Find where the given text appears and provide that cell's center as [x, y] coordinate. 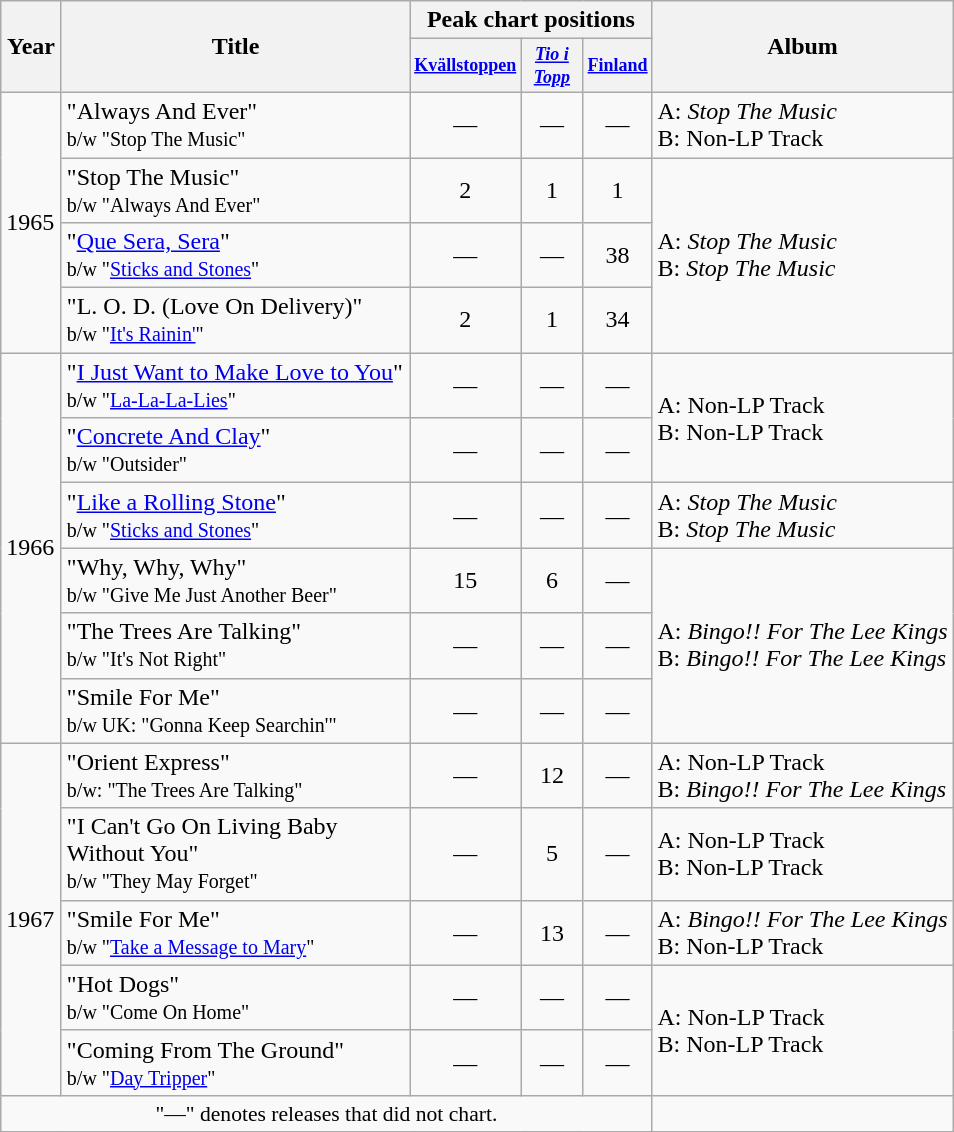
5 [552, 854]
12 [552, 776]
"Smile For Me"b/w UK: "Gonna Keep Searchin'" [236, 710]
"L. O. D. (Love On Delivery)"b/w "It's Rainin'" [236, 320]
1966 [32, 548]
38 [618, 256]
6 [552, 580]
A: Non-LP TrackB: Bingo!! For The Lee Kings [802, 776]
15 [466, 580]
"The Trees Are Talking"b/w "It's Not Right" [236, 646]
A: Stop The MusicB: Non-LP Track [802, 124]
"I Can't Go On Living Baby Without You"b/w "They May Forget" [236, 854]
"Like a Rolling Stone"b/w "Sticks and Stones" [236, 516]
Kvällstoppen [466, 66]
"Stop The Music"b/w "Always And Ever" [236, 190]
"I Just Want to Make Love to You"b/w "La-La-La-Lies" [236, 386]
1965 [32, 222]
Year [32, 47]
"Concrete And Clay"b/w "Outsider" [236, 450]
"Smile For Me"b/w "Take a Message to Mary" [236, 932]
Peak chart positions [531, 20]
13 [552, 932]
Title [236, 47]
"Coming From The Ground"b/w "Day Tripper" [236, 1062]
A: Bingo!! For The Lee KingsB: Bingo!! For The Lee Kings [802, 646]
34 [618, 320]
"Orient Express"b/w: "The Trees Are Talking" [236, 776]
Album [802, 47]
"—" denotes releases that did not chart. [326, 1113]
Tio i Topp [552, 66]
"Why, Why, Why"b/w "Give Me Just Another Beer" [236, 580]
"Que Sera, Sera"b/w "Sticks and Stones" [236, 256]
Finland [618, 66]
1967 [32, 919]
A: Bingo!! For The Lee KingsB: Non-LP Track [802, 932]
"Hot Dogs"b/w "Come On Home" [236, 998]
"Always And Ever"b/w "Stop The Music" [236, 124]
